Return [X, Y] of the center of cell containing provided text 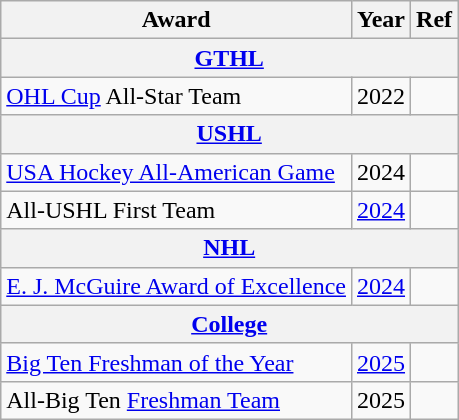
OHL Cup All-Star Team [176, 96]
E. J. McGuire Award of Excellence [176, 286]
College [230, 324]
NHL [230, 248]
USA Hockey All-American Game [176, 172]
All-USHL First Team [176, 210]
Year [380, 20]
Big Ten Freshman of the Year [176, 362]
USHL [230, 134]
Award [176, 20]
GTHL [230, 58]
Ref [434, 20]
2022 [380, 96]
All-Big Ten Freshman Team [176, 400]
